Locate the cell with the specified text and output its (x, y) center coordinate. 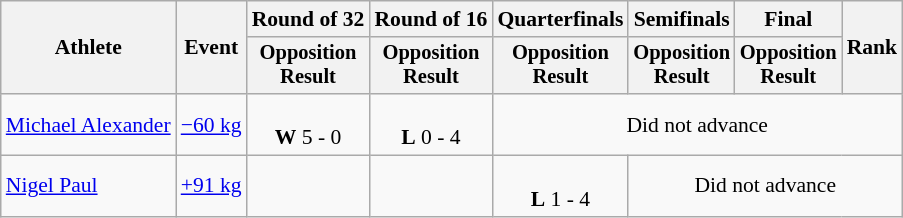
L 1 - 4 (560, 186)
Michael Alexander (88, 124)
L 0 - 4 (430, 124)
Round of 16 (430, 19)
Rank (872, 48)
Final (788, 19)
+91 kg (212, 186)
Round of 32 (308, 19)
−60 kg (212, 124)
Quarterfinals (560, 19)
Athlete (88, 48)
Event (212, 48)
Nigel Paul (88, 186)
W 5 - 0 (308, 124)
Semifinals (682, 19)
